Provide the [x, y] coordinate of the cell's center where the given text is located.  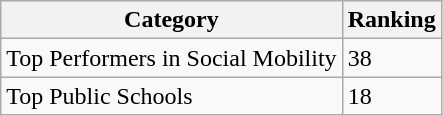
18 [392, 96]
38 [392, 58]
Ranking [392, 20]
Category [172, 20]
Top Performers in Social Mobility [172, 58]
Top Public Schools [172, 96]
